Return [X, Y] of the center of cell containing provided text 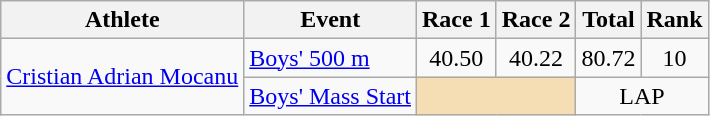
40.22 [536, 58]
LAP [642, 96]
Race 1 [457, 20]
Athlete [122, 20]
Cristian Adrian Mocanu [122, 77]
80.72 [608, 58]
Boys' Mass Start [330, 96]
Rank [674, 20]
Boys' 500 m [330, 58]
40.50 [457, 58]
Total [608, 20]
10 [674, 58]
Race 2 [536, 20]
Event [330, 20]
